Locate the cell with the specified text and output its [x, y] center coordinate. 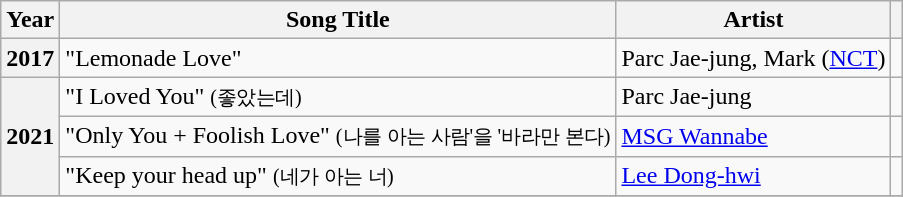
Song Title [338, 20]
"I Loved You" (좋았는데) [338, 97]
Parc Jae-jung [754, 97]
"Keep your head up" (네가 아는 너) [338, 176]
Year [30, 20]
Lee Dong-hwi [754, 176]
2017 [30, 58]
"Only You + Foolish Love" (나를 아는 사람'을 '바라만 본다) [338, 136]
Parc Jae-jung, Mark (NCT) [754, 58]
MSG Wannabe [754, 136]
Artist [754, 20]
2021 [30, 136]
"Lemonade Love" [338, 58]
